Search for the cell housing the specified text and yield its [X, Y] center coordinate. 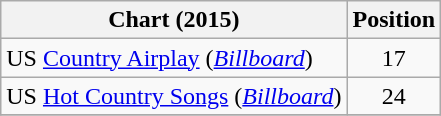
17 [394, 58]
US Country Airplay (Billboard) [174, 58]
24 [394, 96]
Position [394, 20]
Chart (2015) [174, 20]
US Hot Country Songs (Billboard) [174, 96]
